Search for the cell housing the specified text and yield its [x, y] center coordinate. 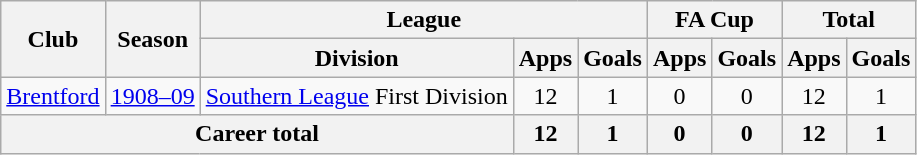
Club [53, 39]
Division [356, 58]
Southern League First Division [356, 96]
FA Cup [714, 20]
Season [152, 39]
Brentford [53, 96]
Total [849, 20]
League [424, 20]
Career total [257, 134]
1908–09 [152, 96]
